Locate the cell with the specified text and output its [x, y] center coordinate. 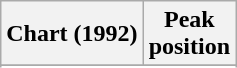
Peakposition [189, 34]
Chart (1992) [72, 34]
